Find where the given text appears and provide that cell's center as (x, y) coordinate. 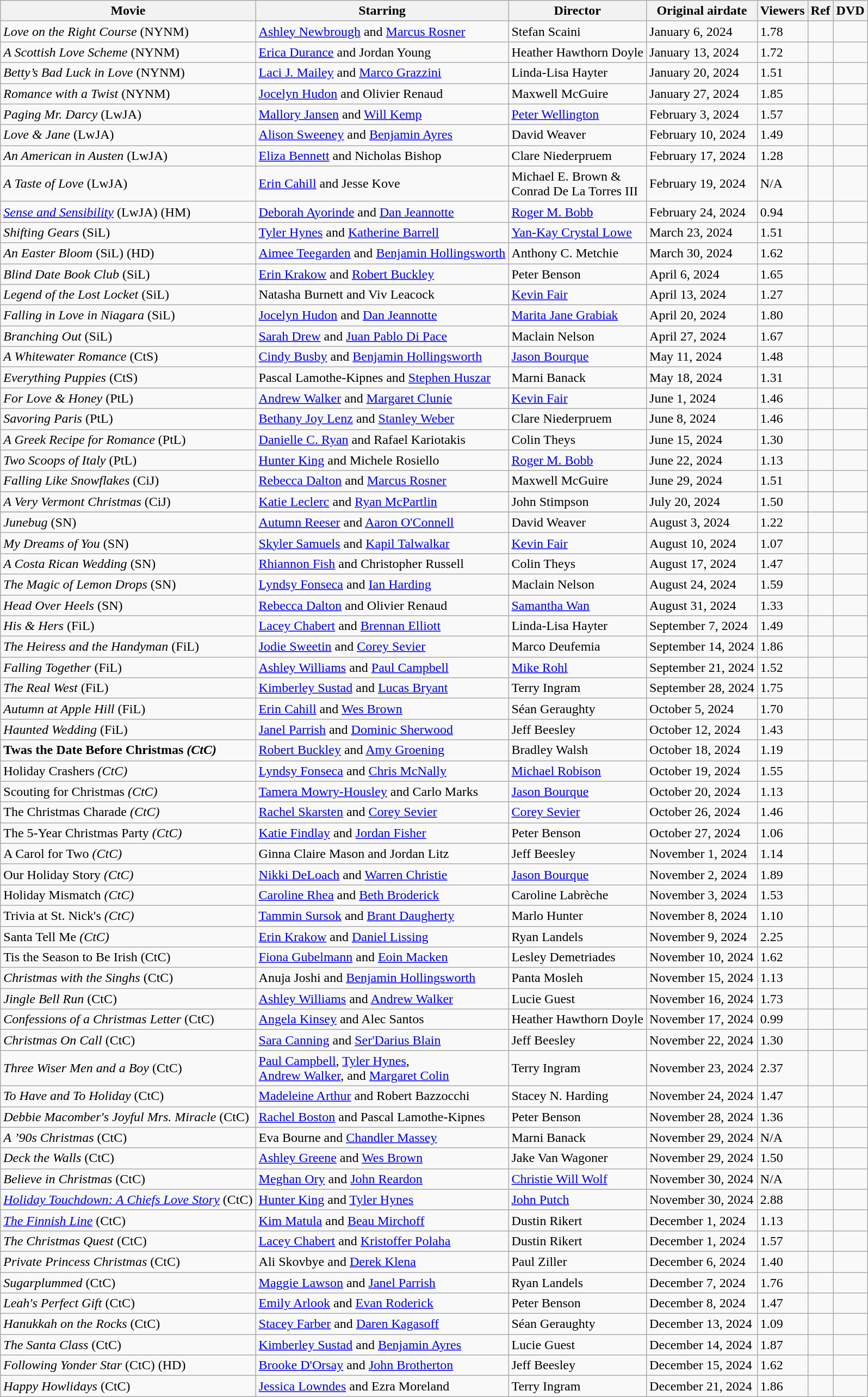
Marlo Hunter (578, 916)
1.70 (782, 709)
Love & Jane (LwJA) (128, 135)
Lacey Chabert and Brennan Elliott (382, 626)
1.48 (782, 357)
Deck the Walls (CtC) (128, 1158)
October 12, 2024 (702, 730)
Happy Howlidays (CtC) (128, 1386)
Confessions of a Christmas Letter (CtC) (128, 1019)
December 21, 2024 (702, 1386)
December 8, 2024 (702, 1303)
November 10, 2024 (702, 957)
April 6, 2024 (702, 274)
The Santa Class (CtC) (128, 1345)
Ali Skovbye and Derek Klena (382, 1262)
Private Princess Christmas (CtC) (128, 1262)
Christmas with the Singhs (CtC) (128, 978)
Head Over Heels (SN) (128, 605)
Lyndsy Fonseca and Chris McNally (382, 771)
Shifting Gears (SiL) (128, 232)
1.65 (782, 274)
Yan-Kay Crystal Lowe (578, 232)
Samantha Wan (578, 605)
Tyler Hynes and Katherine Barrell (382, 232)
January 20, 2024 (702, 73)
Angela Kinsey and Alec Santos (382, 1019)
Betty’s Bad Luck in Love (NYNM) (128, 73)
Three Wiser Men and a Boy (CtC) (128, 1068)
Tis the Season to Be Irish (CtC) (128, 957)
October 5, 2024 (702, 709)
The Christmas Charade (CtC) (128, 812)
Meghan Ory and John Reardon (382, 1179)
1.31 (782, 378)
October 26, 2024 (702, 812)
February 17, 2024 (702, 156)
November 17, 2024 (702, 1019)
Hunter King and Michele Rosiello (382, 460)
1.14 (782, 854)
Original airdate (702, 11)
Ashley Williams and Paul Campbell (382, 667)
Scouting for Christmas (CtC) (128, 792)
Brooke D'Orsay and John Brotherton (382, 1365)
Madeleine Arthur and Robert Bazzocchi (382, 1096)
1.87 (782, 1345)
Kimberley Sustad and Benjamin Ayres (382, 1345)
Hunter King and Tyler Hynes (382, 1200)
A Costa Rican Wedding (SN) (128, 564)
1.76 (782, 1282)
To Have and To Holiday (CtC) (128, 1096)
October 19, 2024 (702, 771)
January 13, 2024 (702, 52)
Paul Ziller (578, 1262)
August 17, 2024 (702, 564)
Cindy Busby and Benjamin Hollingsworth (382, 357)
August 31, 2024 (702, 605)
Sarah Drew and Juan Pablo Di Pace (382, 336)
Rachel Boston and Pascal Lamothe-Kipnes (382, 1117)
Two Scoops of Italy (PtL) (128, 460)
1.43 (782, 730)
February 19, 2024 (702, 184)
1.33 (782, 605)
Jake Van Wagoner (578, 1158)
Believe in Christmas (CtC) (128, 1179)
Christmas On Call (CtC) (128, 1040)
December 13, 2024 (702, 1324)
Kimberley Sustad and Lucas Bryant (382, 688)
Andrew Walker and Margaret Clunie (382, 398)
April 20, 2024 (702, 316)
Falling Like Snowflakes (CiJ) (128, 481)
January 27, 2024 (702, 94)
0.94 (782, 212)
Lyndsy Fonseca and Ian Harding (382, 584)
November 3, 2024 (702, 895)
October 18, 2024 (702, 750)
A Very Vermont Christmas (CiJ) (128, 502)
1.89 (782, 874)
Michael E. Brown & Conrad De La Torres III (578, 184)
Bethany Joy Lenz and Stanley Weber (382, 419)
Marita Jane Grabiak (578, 316)
Bradley Walsh (578, 750)
September 14, 2024 (702, 647)
1.10 (782, 916)
November 23, 2024 (702, 1068)
Sense and Sensibility (LwJA) (HM) (128, 212)
Erica Durance and Jordan Young (382, 52)
Love on the Right Course (NYNM) (128, 32)
1.78 (782, 32)
Paul Campbell, Tyler Hynes, Andrew Walker, and Margaret Colin (382, 1068)
Caroline Labrèche (578, 895)
October 20, 2024 (702, 792)
Janel Parrish and Dominic Sherwood (382, 730)
Jingle Bell Run (CtC) (128, 999)
June 1, 2024 (702, 398)
Tamera Mowry-Housley and Carlo Marks (382, 792)
Laci J. Mailey and Marco Grazzini (382, 73)
December 14, 2024 (702, 1345)
A Greek Recipe for Romance (PtL) (128, 440)
Holiday Touchdown: A Chiefs Love Story (CtC) (128, 1200)
The Real West (FiL) (128, 688)
November 15, 2024 (702, 978)
1.59 (782, 584)
Sugarplummed (CtC) (128, 1282)
Rebecca Dalton and Marcus Rosner (382, 481)
Legend of the Lost Locket (SiL) (128, 295)
April 13, 2024 (702, 295)
John Putch (578, 1200)
June 8, 2024 (702, 419)
2.88 (782, 1200)
The Finnish Line (CtC) (128, 1220)
February 24, 2024 (702, 212)
Erin Krakow and Daniel Lissing (382, 936)
1.52 (782, 667)
A ’90s Christmas (CtC) (128, 1138)
Natasha Burnett and Viv Leacock (382, 295)
Skyler Samuels and Kapil Talwalkar (382, 543)
An American in Austen (LwJA) (128, 156)
1.72 (782, 52)
June 15, 2024 (702, 440)
July 20, 2024 (702, 502)
A Scottish Love Scheme (NYNM) (128, 52)
Movie (128, 11)
June 29, 2024 (702, 481)
August 10, 2024 (702, 543)
Aimee Teegarden and Benjamin Hollingsworth (382, 253)
November 16, 2024 (702, 999)
Trivia at St. Nick's (CtC) (128, 916)
Stacey N. Harding (578, 1096)
DVD (851, 11)
Falling Together (FiL) (128, 667)
Mallory Jansen and Will Kemp (382, 114)
The Christmas Quest (CtC) (128, 1241)
1.53 (782, 895)
Stacey Farber and Daren Kagasoff (382, 1324)
Tammin Sursok and Brant Daugherty (382, 916)
Sara Canning and Ser'Darius Blain (382, 1040)
1.36 (782, 1117)
August 3, 2024 (702, 522)
Stefan Scaini (578, 32)
April 27, 2024 (702, 336)
Panta Mosleh (578, 978)
Lesley Demetriades (578, 957)
Caroline Rhea and Beth Broderick (382, 895)
Jocelyn Hudon and Dan Jeannotte (382, 316)
Jodie Sweetin and Corey Sevier (382, 647)
1.28 (782, 156)
Santa Tell Me (CtC) (128, 936)
Rebecca Dalton and Olivier Renaud (382, 605)
Maggie Lawson and Janel Parrish (382, 1282)
Branching Out (SiL) (128, 336)
A Carol for Two (CtC) (128, 854)
November 28, 2024 (702, 1117)
An Easter Bloom (SiL) (HD) (128, 253)
Paging Mr. Darcy (LwJA) (128, 114)
Blind Date Book Club (SiL) (128, 274)
Following Yonder Star (CtC) (HD) (128, 1365)
1.40 (782, 1262)
Alison Sweeney and Benjamin Ayres (382, 135)
Hanukkah on the Rocks (CtC) (128, 1324)
1.06 (782, 833)
December 6, 2024 (702, 1262)
September 28, 2024 (702, 688)
February 10, 2024 (702, 135)
Danielle C. Ryan and Rafael Kariotakis (382, 440)
Pascal Lamothe-Kipnes and Stephen Huszar (382, 378)
The Heiress and the Handyman (FiL) (128, 647)
Marco Deufemia (578, 647)
Fiona Gubelmann and Eoin Macken (382, 957)
1.27 (782, 295)
Anthony C. Metchie (578, 253)
1.80 (782, 316)
August 24, 2024 (702, 584)
November 9, 2024 (702, 936)
November 22, 2024 (702, 1040)
November 24, 2024 (702, 1096)
Erin Cahill and Jesse Kove (382, 184)
May 18, 2024 (702, 378)
May 11, 2024 (702, 357)
The Magic of Lemon Drops (SN) (128, 584)
June 22, 2024 (702, 460)
Debbie Macomber's Joyful Mrs. Miracle (CtC) (128, 1117)
Deborah Ayorinde and Dan Jeannotte (382, 212)
1.19 (782, 750)
1.73 (782, 999)
1.22 (782, 522)
Autumn at Apple Hill (FiL) (128, 709)
Eva Bourne and Chandler Massey (382, 1138)
Rhiannon Fish and Christopher Russell (382, 564)
Ref (820, 11)
September 21, 2024 (702, 667)
A Taste of Love (LwJA) (128, 184)
March 30, 2024 (702, 253)
Ashley Williams and Andrew Walker (382, 999)
Jocelyn Hudon and Olivier Renaud (382, 94)
November 1, 2024 (702, 854)
September 7, 2024 (702, 626)
Twas the Date Before Christmas (CtC) (128, 750)
Ginna Claire Mason and Jordan Litz (382, 854)
1.67 (782, 336)
Everything Puppies (CtS) (128, 378)
Leah's Perfect Gift (CtC) (128, 1303)
2.25 (782, 936)
Savoring Paris (PtL) (128, 419)
Michael Robison (578, 771)
Mike Rohl (578, 667)
Romance with a Twist (NYNM) (128, 94)
0.99 (782, 1019)
His & Hers (FiL) (128, 626)
Jessica Lowndes and Ezra Moreland (382, 1386)
Starring (382, 11)
Junebug (SN) (128, 522)
Christie Will Wolf (578, 1179)
1.09 (782, 1324)
1.07 (782, 543)
Nikki DeLoach and Warren Christie (382, 874)
December 7, 2024 (702, 1282)
Director (578, 11)
January 6, 2024 (702, 32)
1.85 (782, 94)
Autumn Reeser and Aaron O'Connell (382, 522)
1.55 (782, 771)
Emily Arlook and Evan Roderick (382, 1303)
Katie Leclerc and Ryan McPartlin (382, 502)
Holiday Mismatch (CtC) (128, 895)
Katie Findlay and Jordan Fisher (382, 833)
Ashley Greene and Wes Brown (382, 1158)
Eliza Bennett and Nicholas Bishop (382, 156)
Rachel Skarsten and Corey Sevier (382, 812)
My Dreams of You (SN) (128, 543)
Corey Sevier (578, 812)
Haunted Wedding (FiL) (128, 730)
Anuja Joshi and Benjamin Hollingsworth (382, 978)
A Whitewater Romance (CtS) (128, 357)
November 8, 2024 (702, 916)
Falling in Love in Niagara (SiL) (128, 316)
Erin Cahill and Wes Brown (382, 709)
December 15, 2024 (702, 1365)
February 3, 2024 (702, 114)
March 23, 2024 (702, 232)
Viewers (782, 11)
Our Holiday Story (CtC) (128, 874)
For Love & Honey (PtL) (128, 398)
The 5-Year Christmas Party (CtC) (128, 833)
Kim Matula and Beau Mirchoff (382, 1220)
Peter Wellington (578, 114)
John Stimpson (578, 502)
November 2, 2024 (702, 874)
Ashley Newbrough and Marcus Rosner (382, 32)
Robert Buckley and Amy Groening (382, 750)
2.37 (782, 1068)
Holiday Crashers (CtC) (128, 771)
1.75 (782, 688)
Erin Krakow and Robert Buckley (382, 274)
Lacey Chabert and Kristoffer Polaha (382, 1241)
October 27, 2024 (702, 833)
